Determine the [x, y] coordinate at the center of the cell enclosing the given text.  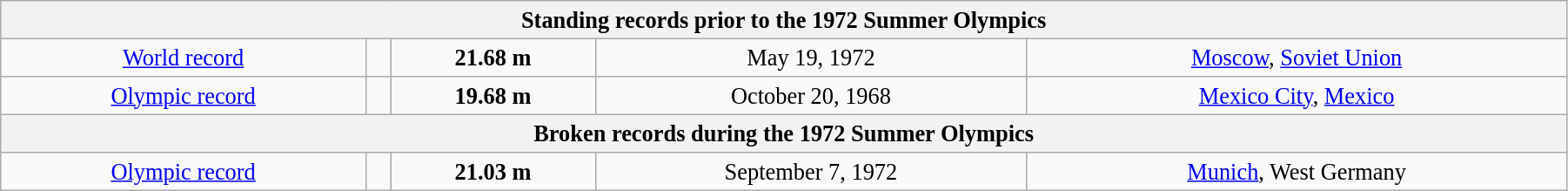
May 19, 1972 [811, 58]
21.03 m [493, 172]
September 7, 1972 [811, 172]
World record [184, 58]
Broken records during the 1972 Summer Olympics [784, 133]
October 20, 1968 [811, 95]
Moscow, Soviet Union [1297, 58]
Standing records prior to the 1972 Summer Olympics [784, 19]
Munich, West Germany [1297, 172]
21.68 m [493, 58]
Mexico City, Mexico [1297, 95]
19.68 m [493, 95]
